Output the (x, y) coordinate of the center of the cell containing the given text.  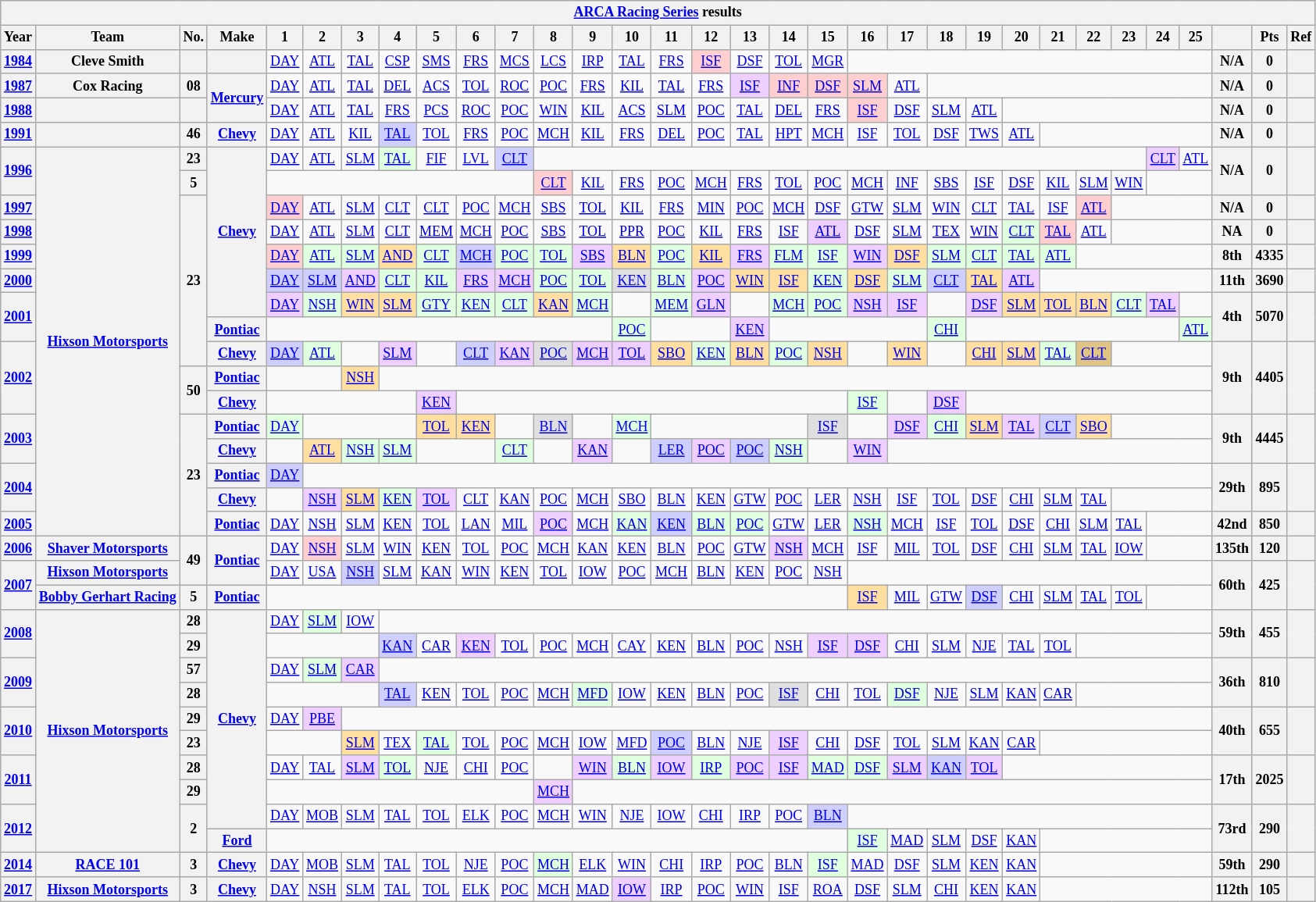
USA (323, 573)
1998 (19, 231)
655 (1270, 731)
FLM (789, 256)
2012 (19, 828)
40th (1232, 731)
810 (1270, 682)
17th (1232, 779)
2004 (19, 487)
16 (867, 37)
1 (285, 37)
1984 (19, 61)
850 (1270, 523)
135th (1232, 548)
17 (908, 37)
8 (554, 37)
425 (1270, 585)
2014 (19, 865)
Year (19, 37)
4405 (1270, 378)
4445 (1270, 439)
GLN (711, 305)
6 (476, 37)
2010 (19, 731)
73rd (1232, 828)
2025 (1270, 779)
10 (632, 37)
Ref (1301, 37)
15 (828, 37)
5070 (1270, 317)
11 (672, 37)
2007 (19, 585)
60th (1232, 585)
CAY (632, 645)
2008 (19, 633)
112th (1232, 889)
2009 (19, 682)
SMS (437, 61)
Cox Racing (108, 86)
2001 (19, 317)
22 (1093, 37)
2005 (19, 523)
PPR (632, 231)
LVL (476, 159)
14 (789, 37)
24 (1163, 37)
50 (194, 390)
2003 (19, 439)
PCS (437, 109)
36th (1232, 682)
2017 (19, 889)
49 (194, 561)
TWS (984, 134)
120 (1270, 548)
1997 (19, 208)
ROA (828, 889)
PBE (323, 718)
CSP (398, 61)
2002 (19, 378)
4335 (1270, 256)
RACE 101 (108, 865)
LCS (554, 61)
7 (515, 37)
8th (1232, 256)
12 (711, 37)
895 (1270, 487)
9 (592, 37)
FIF (437, 159)
Ford (237, 840)
1988 (19, 109)
Team (108, 37)
Cleve Smith (108, 61)
29th (1232, 487)
HPT (789, 134)
13 (750, 37)
20 (1022, 37)
2011 (19, 779)
4 (398, 37)
MCS (515, 61)
57 (194, 670)
3690 (1270, 281)
1991 (19, 134)
1999 (19, 256)
455 (1270, 633)
1987 (19, 86)
Shaver Motorsports (108, 548)
11th (1232, 281)
Make (237, 37)
19 (984, 37)
No. (194, 37)
Bobby Gerhart Racing (108, 597)
42nd (1232, 523)
46 (194, 134)
4th (1232, 317)
MIN (711, 208)
NA (1232, 231)
25 (1196, 37)
Mercury (237, 98)
2006 (19, 548)
105 (1270, 889)
18 (947, 37)
21 (1058, 37)
LAN (476, 523)
08 (194, 86)
GTY (437, 305)
ARCA Racing Series results (658, 12)
MGR (828, 61)
Pts (1270, 37)
1996 (19, 171)
2000 (19, 281)
